Identify which cell holds the provided text, then report its [X, Y] central coordinate. 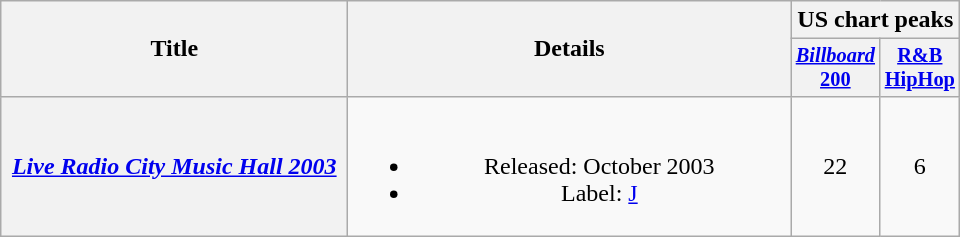
6 [920, 166]
Details [570, 49]
22 [836, 166]
US chart peaks [876, 20]
Live Radio City Music Hall 2003 [174, 166]
R&BHipHop [920, 68]
Title [174, 49]
Billboard200 [836, 68]
Released: October 2003Label: J [570, 166]
